From the cell containing the given text, extract its center point as (x, y) coordinate. 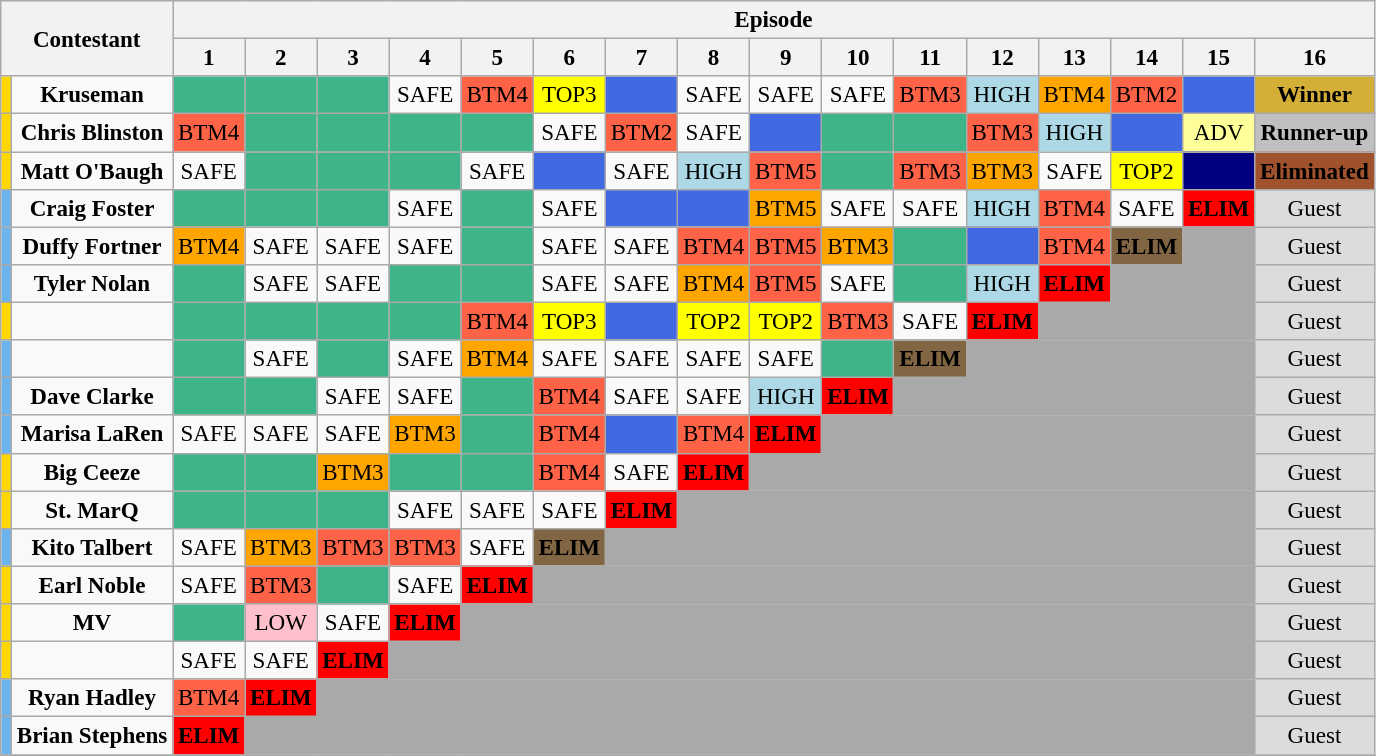
Contestant (87, 38)
Runner-up (1315, 133)
Episode (774, 20)
9 (786, 58)
Big Ceeze (92, 472)
7 (641, 58)
Matt O'Baugh (92, 171)
Earl Noble (92, 585)
MV (92, 623)
12 (1002, 58)
St. MarQ (92, 510)
Duffy Fortner (92, 246)
5 (497, 58)
Tyler Nolan (92, 284)
2 (281, 58)
3 (353, 58)
Kruseman (92, 95)
15 (1219, 58)
Winner (1315, 95)
4 (425, 58)
16 (1315, 58)
8 (714, 58)
Brian Stephens (92, 736)
6 (569, 58)
Marisa LaRen (92, 435)
13 (1074, 58)
Kito Talbert (92, 548)
ADV (1219, 133)
10 (858, 58)
11 (930, 58)
Chris Blinston (92, 133)
LOW (281, 623)
14 (1146, 58)
Dave Clarke (92, 397)
Craig Foster (92, 209)
1 (209, 58)
Eliminated (1315, 171)
Ryan Hadley (92, 698)
